Scan for the cell matching the given text and deliver its (X, Y) coordinate at center. 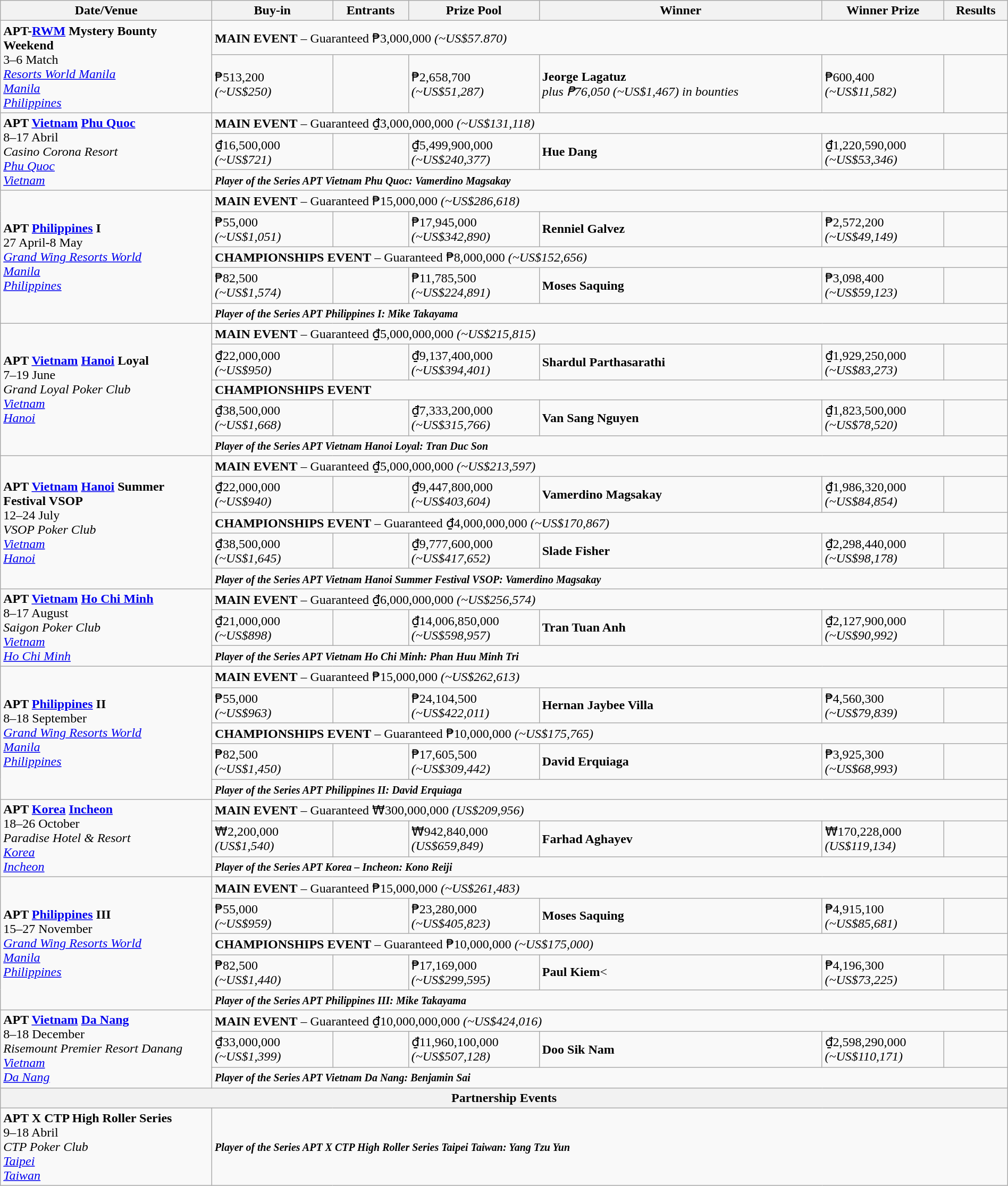
₱4,196,300(~US$73,225) (883, 973)
₫11,960,100,000(~US$507,128) (474, 1049)
₫5,499,900,000(~US$240,377) (474, 152)
APT Vietnam Da Nang8–18 DecemberRisemount Premier Resort DanangVietnamDa Nang (106, 1049)
MAIN EVENT – Guaranteed ₫6,000,000,000 (~US$256,574) (610, 599)
Van Sang Nguyen (681, 418)
₱55,000(~US$1,051) (272, 230)
Tran Tuan Anh (681, 627)
Partnership Events (504, 1098)
Buy-in (272, 11)
₱82,500(~US$1,450) (272, 761)
₱55,000(~US$963) (272, 705)
₱4,560,300(~US$79,839) (883, 705)
₱17,605,500(~US$309,442) (474, 761)
Paul Kiem< (681, 973)
₱24,104,500(~US$422,011) (474, 705)
₫22,000,000(~US$940) (272, 494)
₫22,000,000(~US$950) (272, 363)
₱82,500(~US$1,574) (272, 286)
₱2,658,700(~US$51,287) (474, 84)
₱513,200(~US$250) (272, 84)
₩2,200,000(US$1,540) (272, 839)
₫16,500,000(~US$721) (272, 152)
₱3,925,300(~US$68,993) (883, 761)
Player of the Series APT Korea – Incheon: Kono Reiji (610, 867)
Hernan Jaybee Villa (681, 705)
₱3,098,400(~US$59,123) (883, 286)
APT Vietnam Phu Quoc8–17 AbrilCasino Corona ResortPhu QuocVietnam (106, 152)
₫2,598,290,000(~US$110,171) (883, 1049)
₫2,127,900,000(~US$90,992) (883, 627)
Player of the Series APT Vietnam Hanoi Loyal: Tran Duc Son (610, 445)
MAIN EVENT – Guaranteed ₱3,000,000 (~US$57.870) (610, 38)
₫14,006,850,000(~US$598,957) (474, 627)
APT Vietnam Hanoi Loyal7–19 JuneGrand Loyal Poker ClubVietnamHanoi (106, 389)
MAIN EVENT – Guaranteed ₩300,000,000 (US$209,956) (610, 810)
Entrants (371, 11)
₱17,169,000(~US$299,595) (474, 973)
Farhad Aghayev (681, 839)
Player of the Series APT Vietnam Ho Chi Minh: Phan Huu Minh Tri (610, 656)
Winner (681, 11)
Player of the Series APT Philippines II: David Erquiaga (610, 789)
APT Korea Incheon18–26 OctoberParadise Hotel & ResortKoreaIncheon (106, 838)
Player of the Series APT Philippines I: Mike Takayama (610, 313)
David Erquiaga (681, 761)
Shardul Parthasarathi (681, 363)
Winner Prize (883, 11)
Doo Sik Nam (681, 1049)
₱4,915,100(~US$85,681) (883, 915)
CHAMPIONSHIPS EVENT (610, 390)
₱55,000(~US$959) (272, 915)
Jeorge Lagatuzplus ₱76,050 (~US$1,467) in bounties (681, 84)
₩942,840,000(US$659,849) (474, 839)
₱17,945,000(~US$342,890) (474, 230)
APT X CTP High Roller Series9–18 AbrilCTP Poker ClubTaipeiTaiwan (106, 1147)
₱82,500(~US$1,440) (272, 973)
MAIN EVENT – Guaranteed ₫10,000,000,000 (~US$424,016) (610, 1021)
MAIN EVENT – Guaranteed ₱15,000,000 (~US$262,613) (610, 677)
₫21,000,000(~US$898) (272, 627)
Date/Venue (106, 11)
CHAMPIONSHIPS EVENT – Guaranteed ₫4,000,000,000 (~US$170,867) (610, 523)
Player of the Series APT X CTP High Roller Series Taipei Taiwan: Yang Tzu Yun (610, 1147)
Player of the Series APT Vietnam Hanoi Summer Festival VSOP: Vamerdino Magsakay (610, 578)
Results (976, 11)
₫1,823,500,000(~US$78,520) (883, 418)
CHAMPIONSHIPS EVENT – Guaranteed ₱10,000,000 (~US$175,765) (610, 734)
APT Vietnam Ho Chi Minh8–17 AugustSaigon Poker ClubVietnamHo Chi Minh (106, 627)
Slade Fisher (681, 551)
Prize Pool (474, 11)
₫38,500,000(~US$1,645) (272, 551)
₫1,986,320,000(~US$84,854) (883, 494)
₫1,929,250,000(~US$83,273) (883, 363)
MAIN EVENT – Guaranteed ₫5,000,000,000 (~US$215,815) (610, 334)
₫33,000,000(~US$1,399) (272, 1049)
₱23,280,000(~US$405,823) (474, 915)
₫7,333,200,000(~US$315,766) (474, 418)
₫1,220,590,000(~US$53,346) (883, 152)
₱11,785,500(~US$224,891) (474, 286)
Vamerdino Magsakay (681, 494)
MAIN EVENT – Guaranteed ₫3,000,000,000 (~US$131,118) (610, 123)
₫38,500,000(~US$1,668) (272, 418)
₱600,400(~US$11,582) (883, 84)
Renniel Galvez (681, 230)
₫9,777,600,000(~US$417,652) (474, 551)
CHAMPIONSHIPS EVENT – Guaranteed ₱10,000,000 (~US$175,000) (610, 944)
MAIN EVENT – Guaranteed ₱15,000,000 (~US$286,618) (610, 201)
APT-RWM Mystery Bounty Weekend3–6 MatchResorts World ManilaManilaPhilippines (106, 67)
CHAMPIONSHIPS EVENT – Guaranteed ₱8,000,000 (~US$152,656) (610, 257)
Hue Dang (681, 152)
APT Vietnam Hanoi Summer Festival VSOP 12–24 JulyVSOP Poker ClubVietnamHanoi (106, 522)
Player of the Series APT Vietnam Phu Quoc: Vamerdino Magsakay (610, 180)
MAIN EVENT – Guaranteed ₫5,000,000,000 (~US$213,597) (610, 466)
Player of the Series APT Vietnam Da Nang: Benjamin Sai (610, 1078)
₫9,447,800,000(~US$403,604) (474, 494)
₫9,137,400,000(~US$394,401) (474, 363)
APT Philippines III15–27 NovemberGrand Wing Resorts WorldManilaPhilippines (106, 944)
₱2,572,200(~US$49,149) (883, 230)
₫2,298,440,000(~US$98,178) (883, 551)
Player of the Series APT Philippines III: Mike Takayama (610, 1000)
APT Philippines II8–18 SeptemberGrand Wing Resorts WorldManilaPhilippines (106, 733)
APT Philippines I27 April-8 MayGrand Wing Resorts WorldManilaPhilippines (106, 257)
₩170,228,000(US$119,134) (883, 839)
MAIN EVENT – Guaranteed ₱15,000,000 (~US$261,483) (610, 888)
